Scan for the cell matching the given text and deliver its [x, y] coordinate at center. 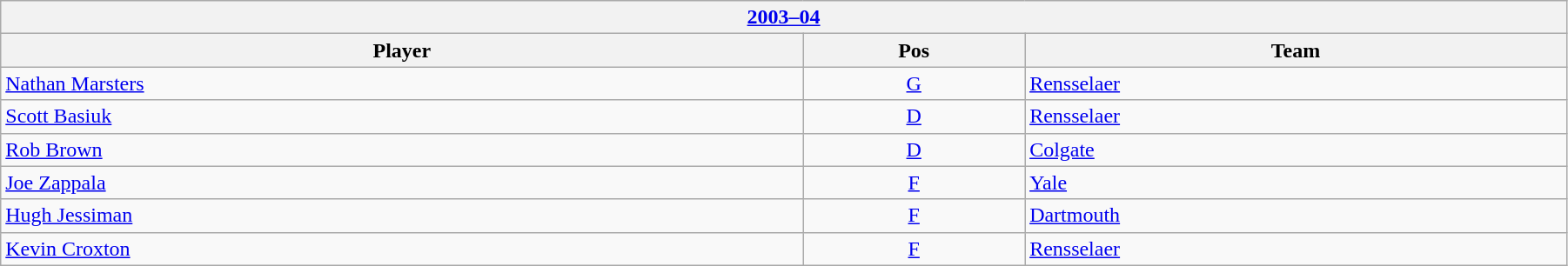
Colgate [1297, 150]
Joe Zappala [402, 183]
Player [402, 50]
Yale [1297, 183]
Kevin Croxton [402, 249]
Rob Brown [402, 150]
2003–04 [784, 17]
Nathan Marsters [402, 83]
Dartmouth [1297, 216]
Pos [914, 50]
Team [1297, 50]
Scott Basiuk [402, 116]
Hugh Jessiman [402, 216]
G [914, 83]
